Scan for the cell matching the given text and deliver its (x, y) coordinate at center. 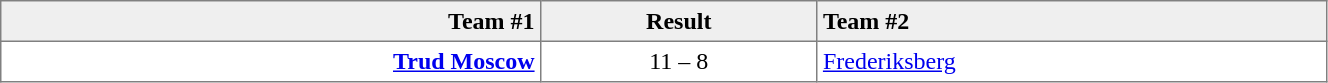
Team #1 (272, 21)
Frederiksberg (1071, 61)
Result (678, 21)
Team #2 (1071, 21)
Trud Moscow (272, 61)
11 – 8 (678, 61)
